From the cell containing the given text, extract its center point as (x, y) coordinate. 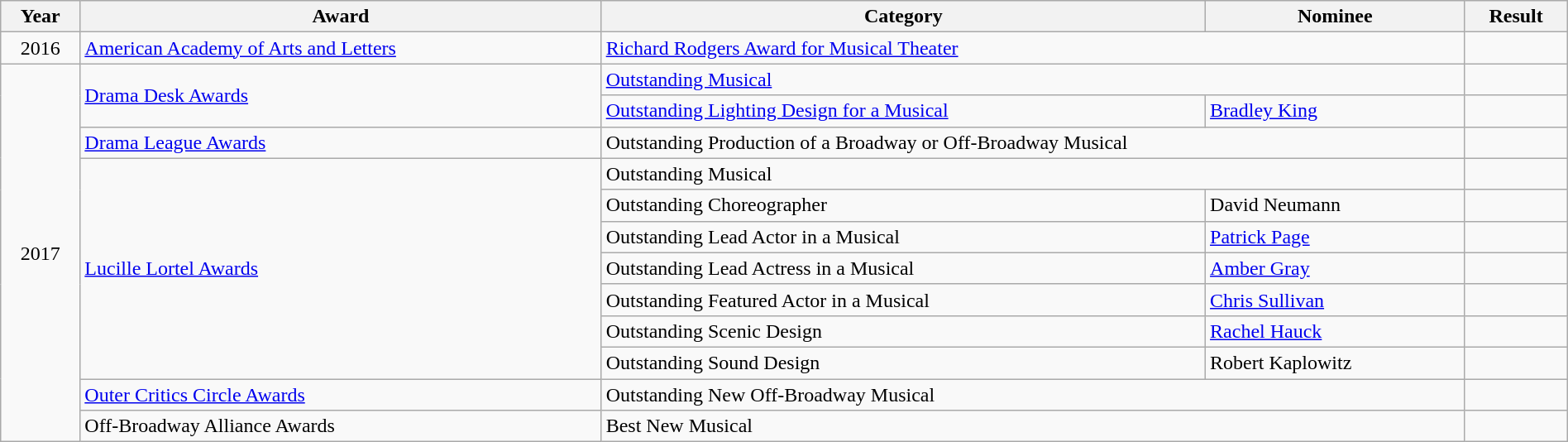
Best New Musical (1033, 426)
David Neumann (1335, 205)
Rachel Hauck (1335, 331)
Patrick Page (1335, 237)
Richard Rodgers Award for Musical Theater (1033, 48)
American Academy of Arts and Letters (341, 48)
Drama League Awards (341, 142)
Outstanding Scenic Design (903, 331)
Lucille Lortel Awards (341, 268)
Nominee (1335, 17)
2017 (41, 253)
Outer Critics Circle Awards (341, 395)
Outstanding Featured Actor in a Musical (903, 300)
Outstanding Choreographer (903, 205)
Amber Gray (1335, 268)
Outstanding Lead Actor in a Musical (903, 237)
Chris Sullivan (1335, 300)
Outstanding New Off-Broadway Musical (1033, 395)
Robert Kaplowitz (1335, 363)
Outstanding Production of a Broadway or Off-Broadway Musical (1033, 142)
Drama Desk Awards (341, 95)
Outstanding Lighting Design for a Musical (903, 111)
Result (1516, 17)
2016 (41, 48)
Year (41, 17)
Bradley King (1335, 111)
Award (341, 17)
Outstanding Sound Design (903, 363)
Category (903, 17)
Outstanding Lead Actress in a Musical (903, 268)
Off-Broadway Alliance Awards (341, 426)
